Extract the [X, Y] coordinate from the center of the cell holding the provided text.  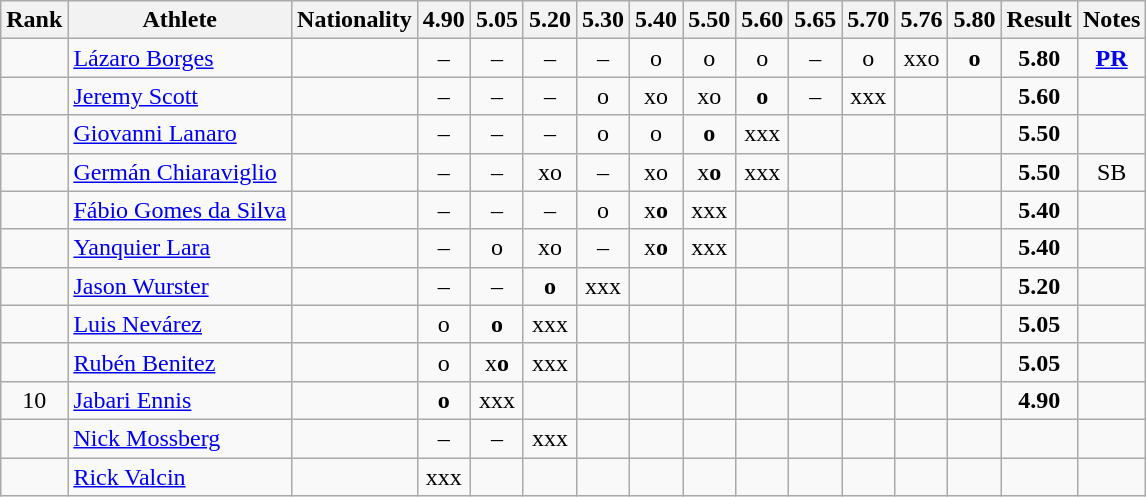
Yanquier Lara [180, 248]
Fábio Gomes da Silva [180, 210]
Germán Chiaraviglio [180, 172]
PR [1111, 58]
Notes [1111, 20]
Nationality [355, 20]
10 [34, 400]
Lázaro Borges [180, 58]
Rick Valcin [180, 477]
5.30 [602, 20]
Jabari Ennis [180, 400]
Giovanni Lanaro [180, 134]
Nick Mossberg [180, 438]
5.76 [922, 20]
5.65 [816, 20]
Rubén Benitez [180, 362]
Athlete [180, 20]
Jeremy Scott [180, 96]
Result [1039, 20]
xxo [922, 58]
Jason Wurster [180, 286]
SB [1111, 172]
Rank [34, 20]
Luis Nevárez [180, 324]
5.70 [868, 20]
